Extract the [X, Y] coordinate from the center of the cell holding the provided text.  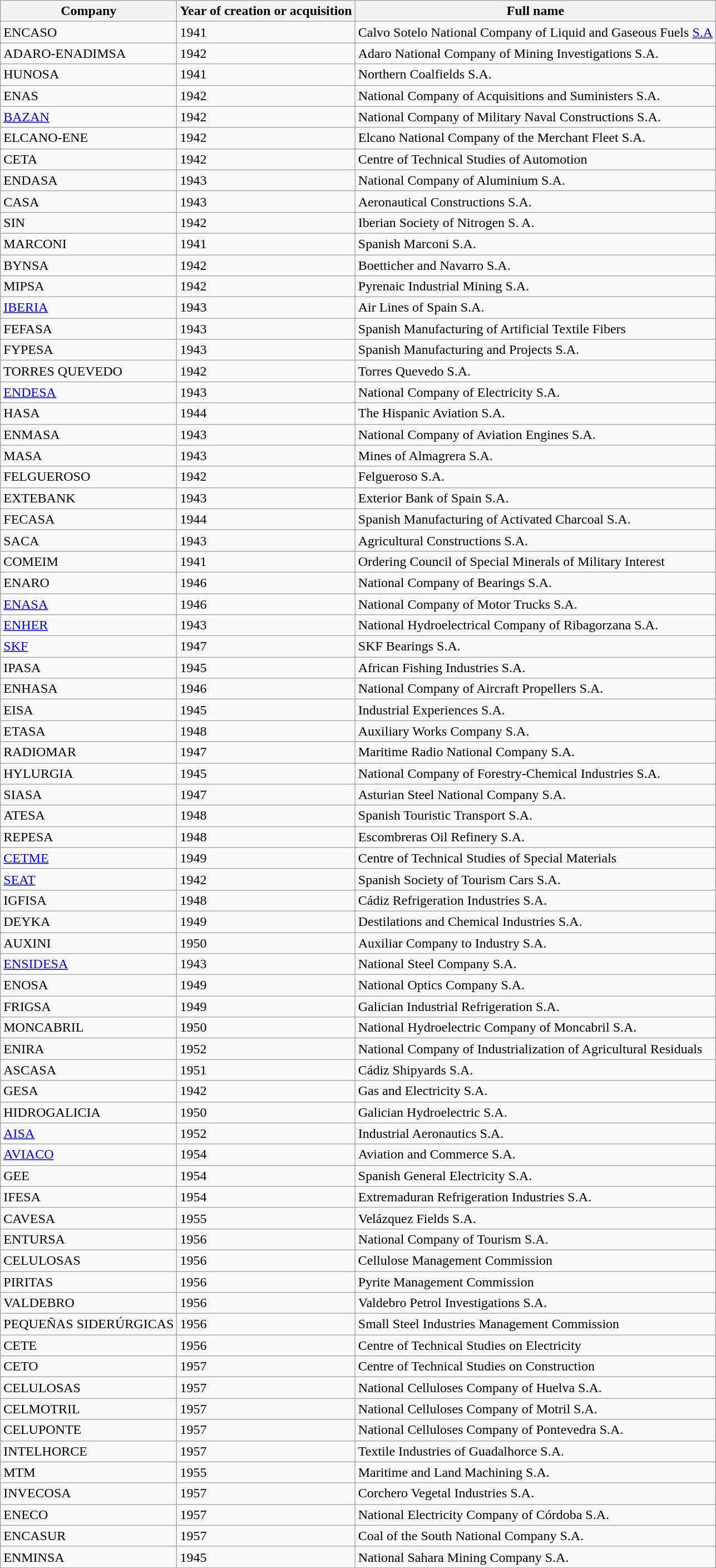
Mines of Almagrera S.A. [535, 456]
National Company of Aviation Engines S.A. [535, 435]
Year of creation or acquisition [266, 11]
ENHER [89, 625]
CETME [89, 858]
National Company of Military Naval Constructions S.A. [535, 117]
SKF Bearings S.A. [535, 647]
AISA [89, 1133]
Industrial Aeronautics S.A. [535, 1133]
ENCASO [89, 32]
TORRES QUEVEDO [89, 371]
Exterior Bank of Spain S.A. [535, 498]
Extremaduran Refrigeration Industries S.A. [535, 1197]
SIN [89, 223]
ENCASUR [89, 1536]
RADIOMAR [89, 752]
National Company of Motor Trucks S.A. [535, 604]
Escombreras Oil Refinery S.A. [535, 837]
FELGUEROSO [89, 477]
Industrial Experiences S.A. [535, 710]
SEAT [89, 879]
IPASA [89, 668]
REPESA [89, 837]
Auxiliary Works Company S.A. [535, 731]
CELMOTRIL [89, 1409]
ENSIDESA [89, 964]
Aviation and Commerce S.A. [535, 1155]
Spanish General Electricity S.A. [535, 1176]
BAZAN [89, 117]
VALDEBRO [89, 1303]
Spanish Manufacturing and Projects S.A. [535, 350]
ENIRA [89, 1049]
ELCANO-ENE [89, 138]
National Optics Company S.A. [535, 985]
Velázquez Fields S.A. [535, 1218]
Destilations and Chemical Industries S.A. [535, 921]
Textile Industries of Guadalhorce S.A. [535, 1451]
Boetticher and Navarro S.A. [535, 265]
ENMINSA [89, 1557]
Maritime and Land Machining S.A. [535, 1472]
INVECOSA [89, 1493]
Agricultural Constructions S.A. [535, 540]
MTM [89, 1472]
GEE [89, 1176]
Aeronautical Constructions S.A. [535, 201]
Centre of Technical Studies on Construction [535, 1367]
Full name [535, 11]
National Company of Forestry-Chemical Industries S.A. [535, 773]
GESA [89, 1091]
Calvo Sotelo National Company of Liquid and Gaseous Fuels S.A [535, 32]
ADARO-ENADIMSA [89, 53]
MIPSA [89, 287]
Galician Hydroelectric S.A. [535, 1112]
PIRITAS [89, 1281]
Maritime Radio National Company S.A. [535, 752]
CAVESA [89, 1218]
IBERIA [89, 308]
IFESA [89, 1197]
IGFISA [89, 900]
FRIGSA [89, 1007]
National Steel Company S.A. [535, 964]
National Celluloses Company of Huelva S.A. [535, 1388]
ENAS [89, 96]
Corchero Vegetal Industries S.A. [535, 1493]
Pyrenaic Industrial Mining S.A. [535, 287]
EXTEBANK [89, 498]
Galician Industrial Refrigeration S.A. [535, 1007]
Air Lines of Spain S.A. [535, 308]
CASA [89, 201]
Coal of the South National Company S.A. [535, 1536]
FECASA [89, 519]
ENTURSA [89, 1239]
FEFASA [89, 329]
Spanish Manufacturing of Artificial Textile Fibers [535, 329]
SACA [89, 540]
National Celluloses Company of Motril S.A. [535, 1409]
National Company of Aluminium S.A. [535, 180]
ENMASA [89, 435]
CETO [89, 1367]
Iberian Society of Nitrogen S. A. [535, 223]
AUXINI [89, 943]
Valdebro Petrol Investigations S.A. [535, 1303]
Cádiz Refrigeration Industries S.A. [535, 900]
Auxiliar Company to Industry S.A. [535, 943]
ENHASA [89, 689]
Spanish Marconi S.A. [535, 244]
DEYKA [89, 921]
HUNOSA [89, 75]
MASA [89, 456]
CETA [89, 159]
Elcano National Company of the Merchant Fleet S.A. [535, 138]
ENARO [89, 583]
Northern Coalfields S.A. [535, 75]
National Company of Aircraft Propellers S.A. [535, 689]
HYLURGIA [89, 773]
National Hydroelectrical Company of Ribagorzana S.A. [535, 625]
African Fishing Industries S.A. [535, 668]
Torres Quevedo S.A. [535, 371]
National Celluloses Company of Pontevedra S.A. [535, 1430]
National Hydroelectric Company of Moncabril S.A. [535, 1028]
National Company of Bearings S.A. [535, 583]
Spanish Manufacturing of Activated Charcoal S.A. [535, 519]
Ordering Council of Special Minerals of Military Interest [535, 561]
Cellulose Management Commission [535, 1260]
Centre of Technical Studies of Automotion [535, 159]
Pyrite Management Commission [535, 1281]
INTELHORCE [89, 1451]
ENOSA [89, 985]
Centre of Technical Studies of Special Materials [535, 858]
ENASA [89, 604]
The Hispanic Aviation S.A. [535, 413]
COMEIM [89, 561]
HIDROGALICIA [89, 1112]
Adaro National Company of Mining Investigations S.A. [535, 53]
EISA [89, 710]
Asturian Steel National Company S.A. [535, 795]
ENDESA [89, 392]
Spanish Touristic Transport S.A. [535, 816]
PEQUEÑAS SIDERÚRGICAS [89, 1324]
Gas and Electricity S.A. [535, 1091]
Felgueroso S.A. [535, 477]
Spanish Society of Tourism Cars S.A. [535, 879]
MARCONI [89, 244]
Company [89, 11]
National Company of Tourism S.A. [535, 1239]
ENECO [89, 1515]
ENDASA [89, 180]
BYNSA [89, 265]
ASCASA [89, 1070]
MONCABRIL [89, 1028]
FYPESA [89, 350]
National Company of Industrialization of Agricultural Residuals [535, 1049]
National Electricity Company of Córdoba S.A. [535, 1515]
1951 [266, 1070]
National Company of Electricity S.A. [535, 392]
HASA [89, 413]
Centre of Technical Studies on Electricity [535, 1345]
National Company of Acquisitions and Suministers S.A. [535, 96]
Cádiz Shipyards S.A. [535, 1070]
National Sahara Mining Company S.A. [535, 1557]
SIASA [89, 795]
AVIACO [89, 1155]
ATESA [89, 816]
Small Steel Industries Management Commission [535, 1324]
CELUPONTE [89, 1430]
ETASA [89, 731]
SKF [89, 647]
CETE [89, 1345]
